From the cell containing the given text, extract its center point as (x, y) coordinate. 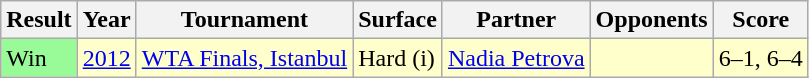
Nadia Petrova (516, 58)
Win (39, 58)
2012 (106, 58)
Result (39, 20)
Hard (i) (398, 58)
WTA Finals, Istanbul (244, 58)
Surface (398, 20)
Score (760, 20)
Tournament (244, 20)
Partner (516, 20)
Year (106, 20)
Opponents (652, 20)
6–1, 6–4 (760, 58)
